Identify which cell holds the provided text, then report its [x, y] central coordinate. 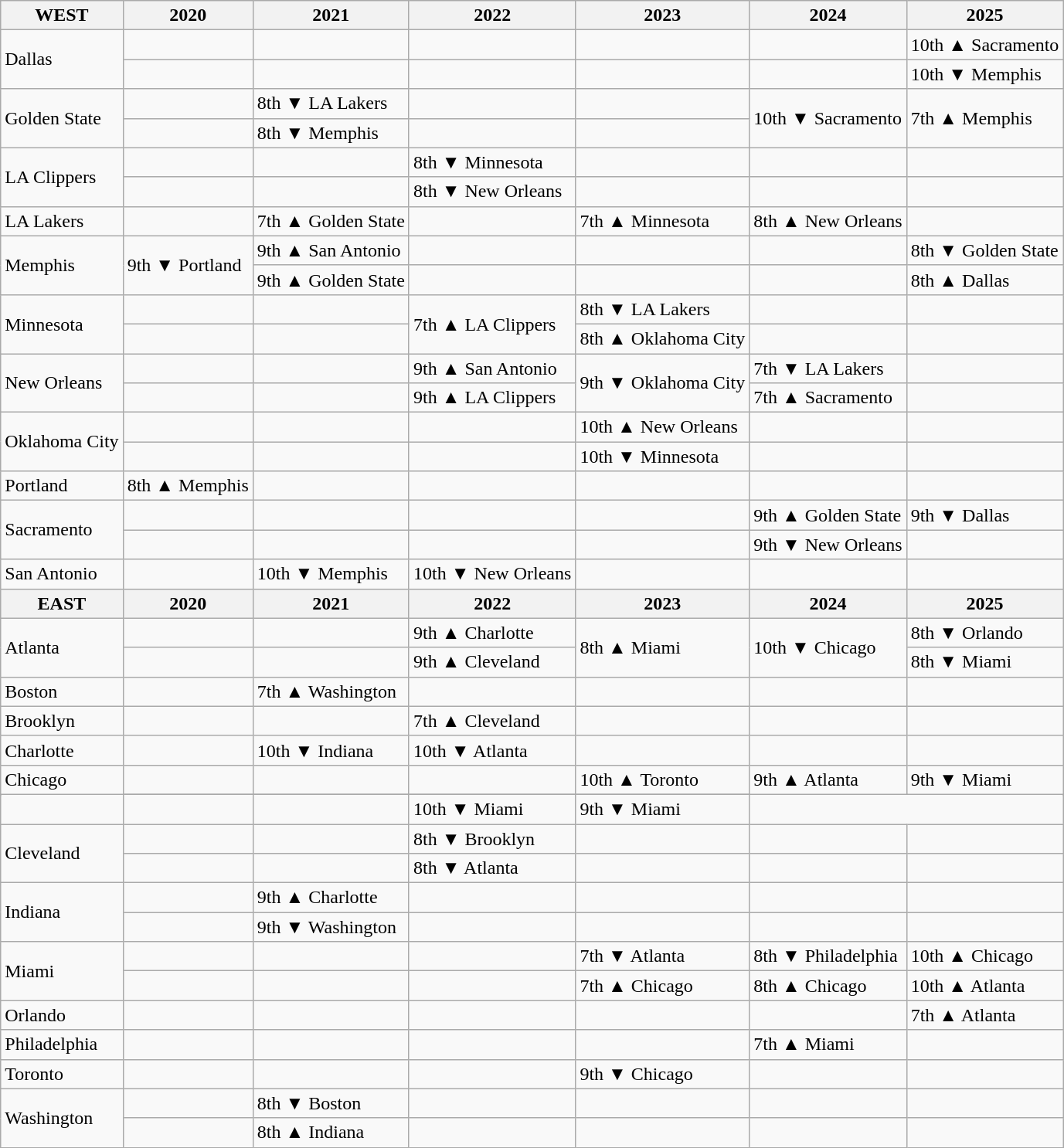
8th ▲ New Orleans [828, 221]
8th ▼ Minnesota [491, 162]
Philadelphia [62, 1044]
7th ▲ Cleveland [491, 721]
Minnesota [62, 324]
10th ▼ Atlanta [491, 750]
LA Clippers [62, 177]
9th ▼ Dallas [984, 515]
EAST [62, 603]
7th ▼ Atlanta [663, 956]
New Orleans [62, 383]
8th ▲ Oklahoma City [663, 338]
8th ▲ Indiana [331, 1133]
7th ▲ Minnesota [663, 221]
8th ▲ Chicago [828, 986]
10th ▲ Atlanta [984, 986]
8th ▼ Golden State [984, 250]
Toronto [62, 1074]
WEST [62, 15]
8th ▼ Philadelphia [828, 956]
Cleveland [62, 853]
7th ▲ Washington [331, 691]
9th ▼ Washington [331, 927]
Miami [62, 971]
Memphis [62, 265]
Atlanta [62, 647]
9th ▼ Portland [188, 265]
10th ▲ New Orleans [663, 427]
Washington [62, 1118]
8th ▲ Miami [663, 647]
Indiana [62, 912]
8th ▼ Orlando [984, 633]
San Antonio [62, 574]
9th ▼ Oklahoma City [663, 383]
7th ▲ Chicago [663, 986]
Chicago [62, 779]
7th ▲ Sacramento [828, 398]
Golden State [62, 118]
10th ▼ Miami [491, 809]
10th ▼ Minnesota [663, 457]
10th ▼ Sacramento [828, 118]
9th ▲ Atlanta [828, 779]
Boston [62, 691]
7th ▲ Atlanta [984, 1015]
Portland [62, 486]
8th ▼ Atlanta [491, 868]
9th ▼ New Orleans [828, 545]
Orlando [62, 1015]
9th ▲ Cleveland [491, 662]
9th ▼ Chicago [663, 1074]
7th ▼ LA Lakers [828, 369]
Charlotte [62, 750]
8th ▼ Miami [984, 662]
Brooklyn [62, 721]
8th ▼ New Orleans [491, 192]
Dallas [62, 59]
10th ▲ Toronto [663, 779]
8th ▼ Memphis [331, 133]
7th ▲ Miami [828, 1044]
8th ▼ Brooklyn [491, 838]
7th ▲ LA Clippers [491, 324]
8th ▲ Memphis [188, 486]
10th ▼ New Orleans [491, 574]
7th ▲ Memphis [984, 118]
8th ▲ Dallas [984, 280]
Oklahoma City [62, 442]
9th ▲ LA Clippers [491, 398]
LA Lakers [62, 221]
10th ▼ Indiana [331, 750]
7th ▲ Golden State [331, 221]
8th ▼ Boston [331, 1103]
10th ▲ Chicago [984, 956]
10th ▲ Sacramento [984, 45]
Sacramento [62, 530]
10th ▼ Chicago [828, 647]
